Provide the [x, y] coordinate of the cell's center where the given text is located.  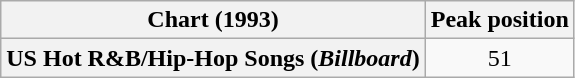
Chart (1993) [213, 20]
Peak position [500, 20]
US Hot R&B/Hip-Hop Songs (Billboard) [213, 58]
51 [500, 58]
